From the cell containing the given text, extract its center point as [X, Y] coordinate. 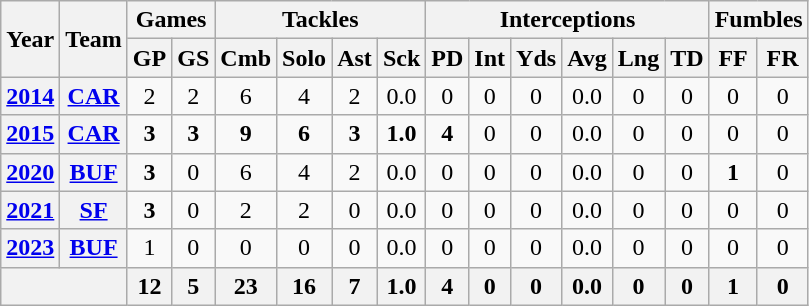
Year [30, 39]
7 [355, 286]
2015 [30, 134]
FR [782, 58]
Solo [304, 58]
Fumbles [758, 20]
2014 [30, 96]
PD [448, 58]
GS [194, 58]
2023 [30, 248]
Lng [638, 58]
23 [246, 286]
TD [687, 58]
Cmb [246, 58]
FF [733, 58]
Tackles [320, 20]
16 [304, 286]
Interceptions [568, 20]
Games [170, 20]
2021 [30, 210]
9 [246, 134]
5 [194, 286]
Ast [355, 58]
Team [94, 39]
Avg [588, 58]
Sck [401, 58]
Yds [536, 58]
Int [490, 58]
2020 [30, 172]
12 [149, 286]
SF [94, 210]
GP [149, 58]
